Provide the [X, Y] coordinate of the cell's center where the given text is located.  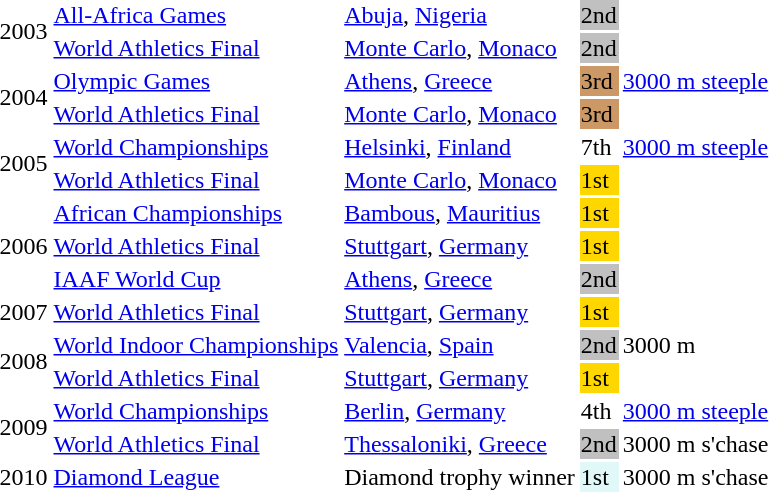
All-Africa Games [196, 15]
7th [598, 147]
World Indoor Championships [196, 345]
Helsinki, Finland [460, 147]
Diamond League [196, 477]
Bambous, Mauritius [460, 213]
4th [598, 411]
Berlin, Germany [460, 411]
IAAF World Cup [196, 279]
Valencia, Spain [460, 345]
Thessaloniki, Greece [460, 444]
Diamond trophy winner [460, 477]
Abuja, Nigeria [460, 15]
African Championships [196, 213]
Olympic Games [196, 81]
